Determine the [X, Y] coordinate at the center of the cell enclosing the given text.  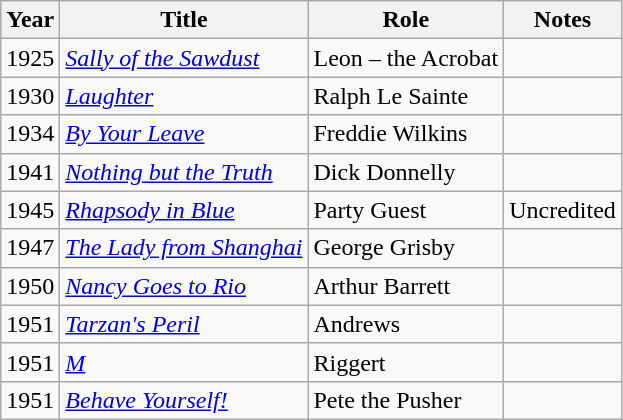
Pete the Pusher [406, 400]
Freddie Wilkins [406, 134]
Nothing but the Truth [184, 172]
M [184, 362]
Notes [563, 20]
Andrews [406, 324]
1950 [30, 286]
Riggert [406, 362]
Year [30, 20]
Tarzan's Peril [184, 324]
Ralph Le Sainte [406, 96]
Sally of the Sawdust [184, 58]
Rhapsody in Blue [184, 210]
Laughter [184, 96]
Behave Yourself! [184, 400]
By Your Leave [184, 134]
1945 [30, 210]
Dick Donnelly [406, 172]
1947 [30, 248]
Nancy Goes to Rio [184, 286]
Role [406, 20]
George Grisby [406, 248]
Title [184, 20]
1930 [30, 96]
The Lady from Shanghai [184, 248]
1941 [30, 172]
1934 [30, 134]
Uncredited [563, 210]
1925 [30, 58]
Leon – the Acrobat [406, 58]
Party Guest [406, 210]
Arthur Barrett [406, 286]
